Extract the (X, Y) coordinate from the center of the cell holding the provided text.  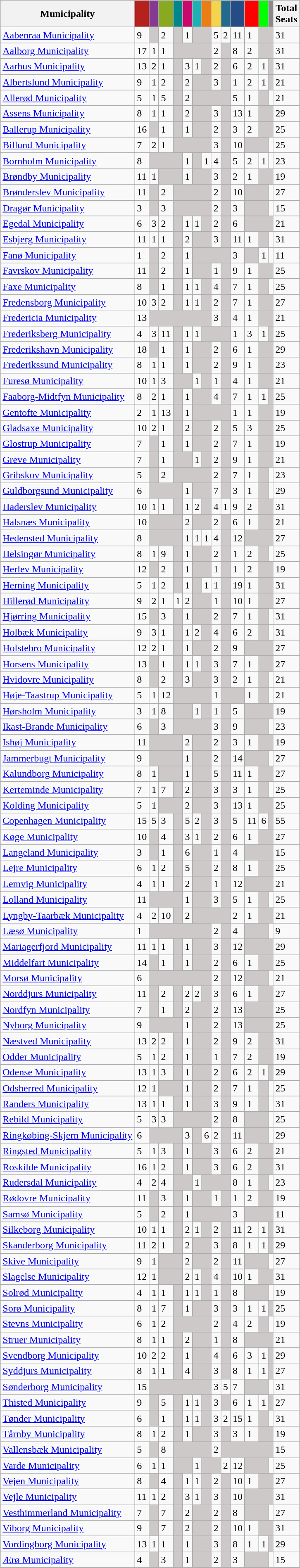
Rudersdal Municipality (68, 1182)
Holbæk Municipality (68, 632)
Lemvig Municipality (68, 884)
55 (286, 821)
Thisted Municipality (68, 1402)
Kalundborg Municipality (68, 774)
Vejen Municipality (68, 1481)
Odder Municipality (68, 1057)
Vordingborg Municipality (68, 1544)
Næstved Municipality (68, 1041)
Esbjerg Municipality (68, 240)
Varde Municipality (68, 1466)
Stevns Municipality (68, 1324)
Solrød Municipality (68, 1293)
Brøndby Municipality (68, 176)
Svendborg Municipality (68, 1355)
Aabenraa Municipality (68, 35)
Høje-Taastrup Municipality (68, 695)
Randers Municipality (68, 1104)
Copenhagen Municipality (68, 821)
Jammerbugt Municipality (68, 758)
17 (142, 51)
Faxe Municipality (68, 287)
Struer Municipality (68, 1340)
Dragør Municipality (68, 208)
Ringsted Municipality (68, 1151)
Frederiksberg Municipality (68, 334)
Lejre Municipality (68, 868)
Ikast-Brande Municipality (68, 727)
Favrskov Municipality (68, 271)
Glostrup Municipality (68, 444)
Billund Municipality (68, 145)
Vesthimmerland Municipality (68, 1513)
Mariagerfjord Municipality (68, 946)
Fredericia Municipality (68, 318)
Skive Municipality (68, 1261)
Tønder Municipality (68, 1418)
Syddjurs Municipality (68, 1371)
Assens Municipality (68, 114)
Guldborgsund Municipality (68, 491)
Vejle Municipality (68, 1497)
Roskilde Municipality (68, 1167)
Faaborg-Midtfyn Municipality (68, 396)
Herlev Municipality (68, 569)
Hedensted Municipality (68, 538)
Nordfyn Municipality (68, 1010)
Middelfart Municipality (68, 963)
Sorø Municipality (68, 1308)
Gentofte Municipality (68, 412)
Holstebro Municipality (68, 648)
Municipality (68, 14)
Hørsholm Municipality (68, 711)
Fredensborg Municipality (68, 302)
Odense Municipality (68, 1072)
Norddjurs Municipality (68, 994)
Aalborg Municipality (68, 51)
Vallensbæk Municipality (68, 1449)
Silkeborg Municipality (68, 1230)
Bornholm Municipality (68, 161)
Slagelse Municipality (68, 1277)
Lyngby-Taarbæk Municipality (68, 915)
Kerteminde Municipality (68, 790)
Langeland Municipality (68, 852)
Egedal Municipality (68, 224)
Hillerød Municipality (68, 601)
Ringkøbing-Skjern Municipality (68, 1135)
Rebild Municipality (68, 1120)
Furesø Municipality (68, 381)
Skanderborg Municipality (68, 1245)
Rødovre Municipality (68, 1198)
Samsø Municipality (68, 1214)
Greve Municipality (68, 460)
Fanø Municipality (68, 255)
Frederikshavn Municipality (68, 349)
Aarhus Municipality (68, 66)
Halsnæs Municipality (68, 522)
Viborg Municipality (68, 1528)
Nyborg Municipality (68, 1025)
Helsingør Municipality (68, 554)
Gribskov Municipality (68, 475)
Køge Municipality (68, 837)
Albertslund Municipality (68, 82)
18 (142, 349)
Brønderslev Municipality (68, 192)
Herning Municipality (68, 585)
Læsø Municipality (68, 931)
Morsø Municipality (68, 978)
Kolding Municipality (68, 805)
Lolland Municipality (68, 899)
Hvidovre Municipality (68, 679)
Ballerup Municipality (68, 129)
Tårnby Municipality (68, 1434)
TotalSeats (286, 14)
Horsens Municipality (68, 664)
Hjørring Municipality (68, 617)
Allerød Municipality (68, 98)
Sønderborg Municipality (68, 1387)
Odsherred Municipality (68, 1088)
Haderslev Municipality (68, 507)
Gladsaxe Municipality (68, 428)
Frederikssund Municipality (68, 365)
Ærø Municipality (68, 1560)
Ishøj Municipality (68, 742)
